Pinpoint the cell where the given text exists, returning its [X, Y] midpoint coordinate. 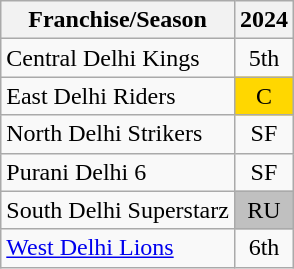
RU [264, 210]
6th [264, 248]
Central Delhi Kings [118, 58]
Franchise/Season [118, 20]
East Delhi Riders [118, 96]
5th [264, 58]
South Delhi Superstarz [118, 210]
2024 [264, 20]
North Delhi Strikers [118, 134]
Purani Delhi 6 [118, 172]
West Delhi Lions [118, 248]
C [264, 96]
